Locate the cell with the specified text and output its [X, Y] center coordinate. 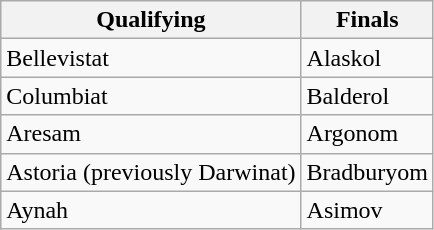
Bradburyom [367, 172]
Astoria (previously Darwinat) [151, 172]
Aresam [151, 134]
Argonom [367, 134]
Alaskol [367, 58]
Asimov [367, 210]
Finals [367, 20]
Columbiat [151, 96]
Balderol [367, 96]
Qualifying [151, 20]
Aynah [151, 210]
Bellevistat [151, 58]
